From the cell containing the given text, extract its center point as [X, Y] coordinate. 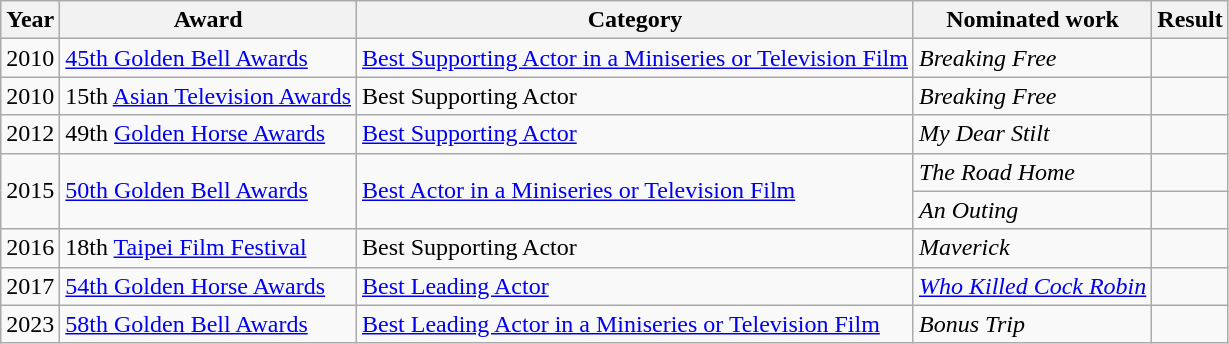
45th Golden Bell Awards [208, 58]
Nominated work [1032, 20]
Result [1190, 20]
2016 [30, 248]
15th Asian Television Awards [208, 96]
54th Golden Horse Awards [208, 286]
The Road Home [1032, 172]
2017 [30, 286]
50th Golden Bell Awards [208, 191]
Category [636, 20]
Year [30, 20]
Best Actor in a Miniseries or Television Film [636, 191]
2023 [30, 324]
My Dear Stilt [1032, 134]
Best Leading Actor in a Miniseries or Television Film [636, 324]
An Outing [1032, 210]
Maverick [1032, 248]
2015 [30, 191]
2012 [30, 134]
Best Leading Actor [636, 286]
Award [208, 20]
Who Killed Cock Robin [1032, 286]
49th Golden Horse Awards [208, 134]
Bonus Trip [1032, 324]
18th Taipei Film Festival [208, 248]
58th Golden Bell Awards [208, 324]
Best Supporting Actor in a Miniseries or Television Film [636, 58]
